Identify which cell holds the provided text, then report its [X, Y] central coordinate. 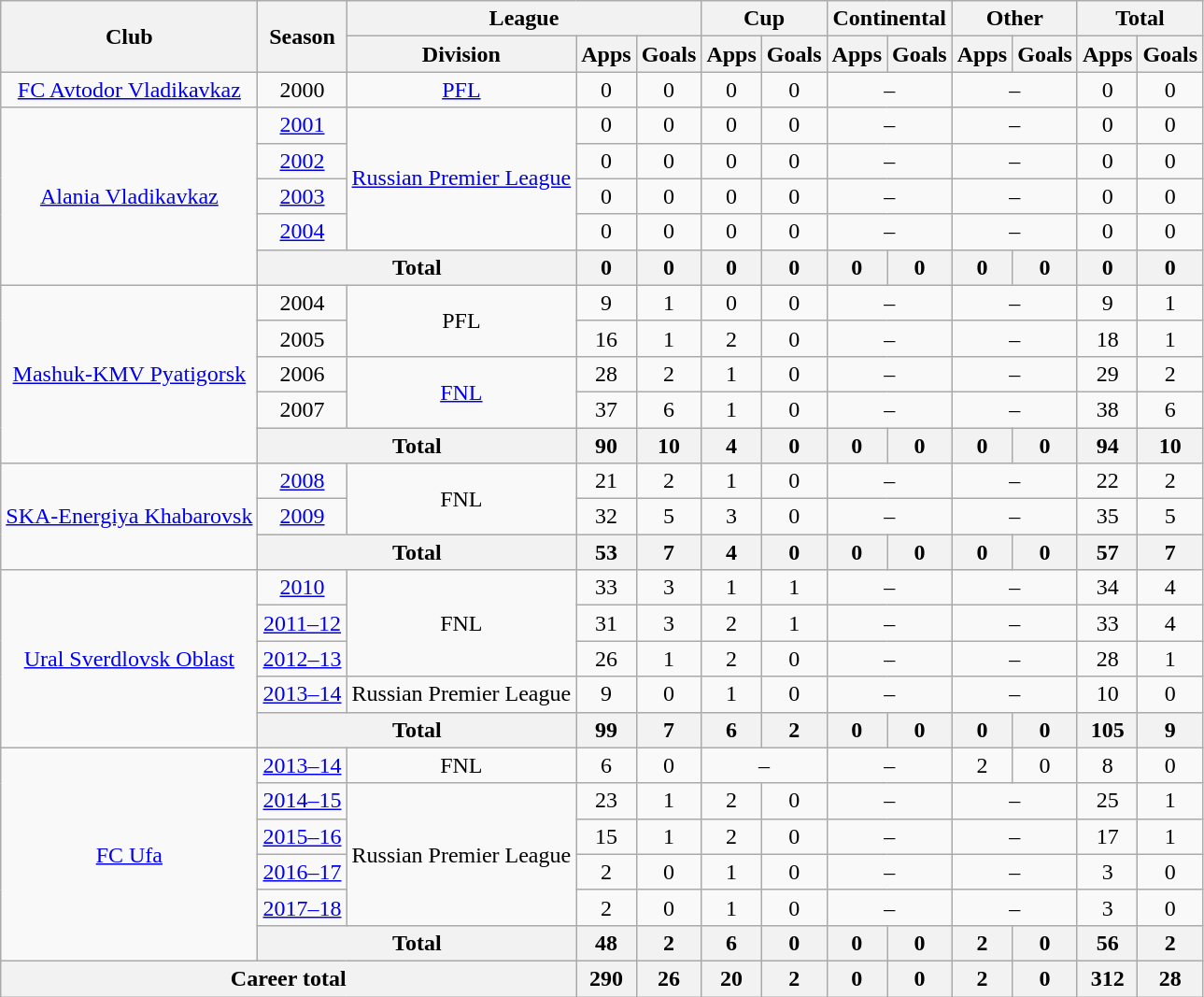
48 [606, 943]
8 [1107, 765]
2005 [303, 338]
2009 [303, 517]
37 [606, 409]
99 [606, 730]
21 [606, 481]
17 [1107, 836]
2000 [303, 90]
2012–13 [303, 659]
312 [1107, 978]
90 [606, 446]
Division [461, 54]
Ural Sverdlovsk Oblast [129, 659]
Continental [889, 19]
Cup [764, 19]
25 [1107, 801]
20 [731, 978]
32 [606, 517]
94 [1107, 446]
2006 [303, 374]
290 [606, 978]
2007 [303, 409]
League [524, 19]
Club [129, 36]
Other [1014, 19]
16 [606, 338]
2016–17 [303, 872]
FC Avtodor Vladikavkaz [129, 90]
56 [1107, 943]
Season [303, 36]
Career total [289, 978]
2002 [303, 161]
31 [606, 623]
2014–15 [303, 801]
23 [606, 801]
105 [1107, 730]
SKA-Energiya Khabarovsk [129, 517]
2008 [303, 481]
15 [606, 836]
Alania Vladikavkaz [129, 196]
34 [1107, 588]
2001 [303, 125]
FC Ufa [129, 854]
35 [1107, 517]
2015–16 [303, 836]
38 [1107, 409]
29 [1107, 374]
2011–12 [303, 623]
18 [1107, 338]
2010 [303, 588]
Mashuk-KMV Pyatigorsk [129, 374]
53 [606, 552]
2017–18 [303, 907]
2003 [303, 196]
57 [1107, 552]
22 [1107, 481]
